Scan for the cell matching the given text and deliver its (X, Y) coordinate at center. 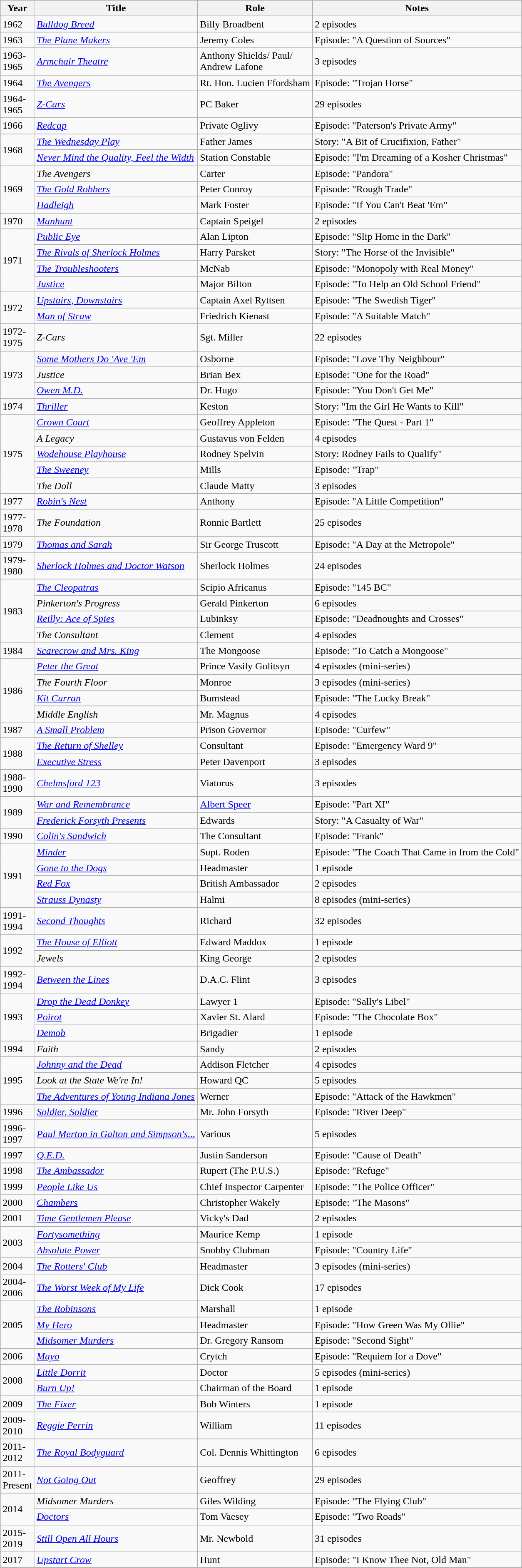
The Troubleshooters (116, 268)
Consultant (255, 745)
4 episodes (mini-series) (417, 666)
1972-1975 (17, 337)
The Gold Robbers (116, 189)
1989 (17, 813)
Snobby Clubman (255, 1250)
Colin's Sandwich (116, 836)
The Doll (116, 486)
1966 (17, 126)
Faith (116, 1049)
Lawyer 1 (255, 1001)
Episode: "You Don't Get Me" (417, 390)
Owen M.D. (116, 390)
Howard QC (255, 1081)
Prison Governor (255, 730)
Upstart Crow (116, 1560)
Strauss Dynasty (116, 900)
1987 (17, 730)
The Plane Makers (116, 40)
Doctors (116, 1517)
Episode: "Part XI" (417, 805)
Scarecrow and Mrs. King (116, 651)
Various (255, 1134)
Wodehouse Playhouse (116, 454)
Ronnie Bartlett (255, 523)
My Hero (116, 1325)
2001 (17, 1218)
The Mongoose (255, 651)
1986 (17, 690)
Not Going Out (116, 1479)
2015-2019 (17, 1538)
Episode: "The Quest - Part 1" (417, 422)
Episode: "The Swedish Tiger" (417, 300)
Sandy (255, 1049)
Dr. Hugo (255, 390)
1970 (17, 221)
Frederick Forsyth Presents (116, 820)
Mr. John Forsyth (255, 1112)
8 episodes (mini-series) (417, 900)
2004-2006 (17, 1287)
Mayo (116, 1357)
William (255, 1425)
Rupert (The P.U.S.) (255, 1171)
Still Open All Hours (116, 1538)
Episode: "Rough Trade" (417, 189)
The Foundation (116, 523)
Edwards (255, 820)
Anthony (255, 502)
1993 (17, 1017)
Brian Bex (255, 375)
Episode: "The Flying Club" (417, 1501)
Private Oglivy (255, 126)
Sgt. Miller (255, 337)
Addison Fletcher (255, 1065)
Jewels (116, 958)
Chairman of the Board (255, 1388)
Episode: "Cause of Death" (417, 1155)
Demob (116, 1033)
1997 (17, 1155)
Rodney Spelvin (255, 454)
Story: "A Casualty of War" (417, 820)
5 episodes (mini-series) (417, 1372)
Episode: "Slip Home in the Dark" (417, 237)
Mark Foster (255, 205)
Episode: "A Suitable Match" (417, 316)
Crown Court (116, 422)
1969 (17, 189)
Dick Cook (255, 1287)
The Ambassador (116, 1171)
1999 (17, 1187)
Friedrich Kienast (255, 316)
Redcap (116, 126)
Albert Speer (255, 805)
Supt. Roden (255, 852)
The Wednesday Play (116, 142)
Look at the State We're In! (116, 1081)
Clement (255, 635)
31 episodes (417, 1538)
2000 (17, 1203)
Episode: "The Masons" (417, 1203)
Mr. Magnus (255, 714)
Story: "A Bit of Crucifixion, Father" (417, 142)
11 episodes (417, 1425)
Bulldog Breed (116, 24)
Billy Broadbent (255, 24)
1979-1980 (17, 566)
Episode: "Curfew" (417, 730)
1995 (17, 1081)
A Legacy (116, 438)
Marshall (255, 1309)
Paul Merton in Galton and Simpson's... (116, 1134)
Sir George Truscott (255, 544)
1975 (17, 454)
Episode: "145 BC" (417, 587)
2004 (17, 1266)
Episode: "Second Sight" (417, 1341)
22 episodes (417, 337)
Second Thoughts (116, 921)
2008 (17, 1380)
Episode: "Monopoly with Real Money" (417, 268)
Brigadier (255, 1033)
Episode: "A Day at the Metropole" (417, 544)
Story: "The Horse of the Invisible" (417, 253)
Episode: "Trap" (417, 470)
Mr. Newbold (255, 1538)
1977 (17, 502)
25 episodes (417, 523)
Episode: "A Question of Sources" (417, 40)
Scipio Africanus (255, 587)
King George (255, 958)
Monroe (255, 682)
Public Eye (116, 237)
Poirot (116, 1017)
Upstairs, Downstairs (116, 300)
Episode: "Pandora" (417, 173)
Episode: "To Help an Old School Friend" (417, 284)
Role (255, 8)
Q.E.D. (116, 1155)
Justin Sanderson (255, 1155)
Christopher Wakely (255, 1203)
Episode: "To Catch a Mongoose" (417, 651)
Hunt (255, 1560)
Armchair Theatre (116, 62)
Episode: "Sally's Libel" (417, 1001)
Keston (255, 406)
17 episodes (417, 1287)
Man of Straw (116, 316)
Gone to the Dogs (116, 868)
The Worst Week of My Life (116, 1287)
Geoffrey (255, 1479)
Absolute Power (116, 1250)
Thriller (116, 406)
Major Bilton (255, 284)
Some Mothers Do 'Ave 'Em (116, 359)
Episode: "Deadnoughts and Crosses" (417, 619)
Doctor (255, 1372)
1968 (17, 149)
Osborne (255, 359)
Peter the Great (116, 666)
2005 (17, 1324)
Gerald Pinkerton (255, 603)
Carter (255, 173)
2003 (17, 1242)
Episode: "The Coach That Came in from the Cold" (417, 852)
Reilly: Ace of Spies (116, 619)
D.A.C. Flint (255, 980)
Captain Axel Ryttsen (255, 300)
Episode: "Attack of the Hawkmen" (417, 1096)
Crytch (255, 1357)
1962 (17, 24)
Episode: "Trojan Horse" (417, 83)
Lubinksy (255, 619)
Johnny and the Dead (116, 1065)
Never Mind the Quality, Feel the Width (116, 157)
Episode: "One for the Road" (417, 375)
Time Gentlemen Please (116, 1218)
Episode: "I'm Dreaming of a Kosher Christmas" (417, 157)
32 episodes (417, 921)
Year (17, 8)
Episode: "Two Roads" (417, 1517)
1983 (17, 611)
Sherlock Holmes and Doctor Watson (116, 566)
24 episodes (417, 566)
Episode: "The Chocolate Box" (417, 1017)
The Cleopatras (116, 587)
Peter Davenport (255, 761)
1992-1994 (17, 980)
Red Fox (116, 884)
1963-1965 (17, 62)
1963 (17, 40)
The Royal Bodyguard (116, 1453)
2017 (17, 1560)
Burn Up! (116, 1388)
The Adventures of Young Indiana Jones (116, 1096)
The Sweeney (116, 470)
2014 (17, 1509)
Jeremy Coles (255, 40)
1977-1978 (17, 523)
Episode: "If You Can't Beat 'Em" (417, 205)
Tom Vaesey (255, 1517)
Vicky's Dad (255, 1218)
2009-2010 (17, 1425)
Chambers (116, 1203)
2006 (17, 1357)
Alan Lipton (255, 237)
Col. Dennis Whittington (255, 1453)
1964-1965 (17, 104)
Drop the Dead Donkey (116, 1001)
Werner (255, 1096)
McNab (255, 268)
1972 (17, 308)
Title (116, 8)
Episode: "Requiem for a Dove" (417, 1357)
Episode: "The Lucky Break" (417, 698)
Episode: "Emergency Ward 9" (417, 745)
Episode: "Refuge" (417, 1171)
Rt. Hon. Lucien Ffordsham (255, 83)
1974 (17, 406)
Father James (255, 142)
Thomas and Sarah (116, 544)
1988 (17, 753)
Edward Maddox (255, 942)
Episode: "I Know Thee Not, Old Man" (417, 1560)
The Fixer (116, 1404)
1988-1990 (17, 783)
Dr. Gregory Ransom (255, 1341)
Episode: "River Deep" (417, 1112)
Bumstead (255, 698)
PC Baker (255, 104)
Maurice Kemp (255, 1234)
British Ambassador (255, 884)
Middle English (116, 714)
Robin's Nest (116, 502)
Giles Wilding (255, 1501)
Peter Conroy (255, 189)
Xavier St. Alard (255, 1017)
Little Dorrit (116, 1372)
Pinkerton's Progress (116, 603)
Claude Matty (255, 486)
Fortysomething (116, 1234)
Bob Winters (255, 1404)
Richard (255, 921)
Episode: "Love Thy Neighbour" (417, 359)
Episode: "How Green Was My Ollie" (417, 1325)
The Robinsons (116, 1309)
2011-Present (17, 1479)
Geoffrey Appleton (255, 422)
The Return of Shelley (116, 745)
Executive Stress (116, 761)
Minder (116, 852)
Episode: "The Police Officer" (417, 1187)
Gustavus von Felden (255, 438)
Episode: "A Little Competition" (417, 502)
1964 (17, 83)
Station Constable (255, 157)
The Fourth Floor (116, 682)
The Rotters' Club (116, 1266)
1973 (17, 375)
Captain Speigel (255, 221)
Chelmsford 123 (116, 783)
2011-2012 (17, 1453)
Episode: "Frank" (417, 836)
Between the Lines (116, 980)
1996 (17, 1112)
A Small Problem (116, 730)
Kit Curran (116, 698)
The Rivals of Sherlock Holmes (116, 253)
Chief Inspector Carpenter (255, 1187)
Prince Vasily Golitsyn (255, 666)
Mills (255, 470)
Episode: "Paterson's Private Army" (417, 126)
Anthony Shields/ Paul/Andrew Lafone (255, 62)
1971 (17, 261)
Reggie Perrin (116, 1425)
Halmi (255, 900)
Hadleigh (116, 205)
2009 (17, 1404)
1992 (17, 950)
Viatorus (255, 783)
1990 (17, 836)
The House of Elliott (116, 942)
Episode: "Country Life" (417, 1250)
1991-1994 (17, 921)
1994 (17, 1049)
1996-1997 (17, 1134)
Soldier, Soldier (116, 1112)
1984 (17, 651)
Manhunt (116, 221)
People Like Us (116, 1187)
Notes (417, 8)
Story: Rodney Fails to Qualify" (417, 454)
Harry Parsket (255, 253)
Story: "Im the Girl He Wants to Kill" (417, 406)
War and Remembrance (116, 805)
Sherlock Holmes (255, 566)
1979 (17, 544)
1998 (17, 1171)
1991 (17, 876)
